Search for the cell housing the specified text and yield its (x, y) center coordinate. 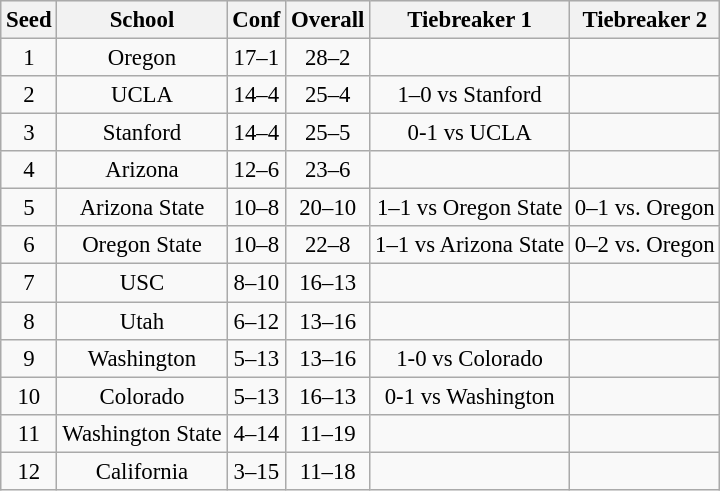
0-1 vs Washington (470, 396)
3–15 (256, 471)
Seed (29, 20)
Arizona (142, 170)
Colorado (142, 396)
17–1 (256, 58)
28–2 (328, 58)
25–4 (328, 95)
California (142, 471)
6 (29, 245)
1 (29, 58)
1-0 vs Colorado (470, 358)
0-1 vs UCLA (470, 133)
1–1 vs Arizona State (470, 245)
Washington (142, 358)
Oregon (142, 58)
Arizona State (142, 208)
7 (29, 283)
25–5 (328, 133)
12 (29, 471)
11–18 (328, 471)
Washington State (142, 433)
School (142, 20)
23–6 (328, 170)
11 (29, 433)
0–2 vs. Oregon (644, 245)
9 (29, 358)
22–8 (328, 245)
UCLA (142, 95)
1–0 vs Stanford (470, 95)
1–1 vs Oregon State (470, 208)
Overall (328, 20)
Stanford (142, 133)
20–10 (328, 208)
3 (29, 133)
8–10 (256, 283)
0–1 vs. Oregon (644, 208)
5 (29, 208)
8 (29, 321)
12–6 (256, 170)
Tiebreaker 1 (470, 20)
USC (142, 283)
Tiebreaker 2 (644, 20)
Utah (142, 321)
11–19 (328, 433)
6–12 (256, 321)
10 (29, 396)
Conf (256, 20)
Oregon State (142, 245)
2 (29, 95)
4 (29, 170)
4–14 (256, 433)
